From the cell containing the given text, extract its center point as [X, Y] coordinate. 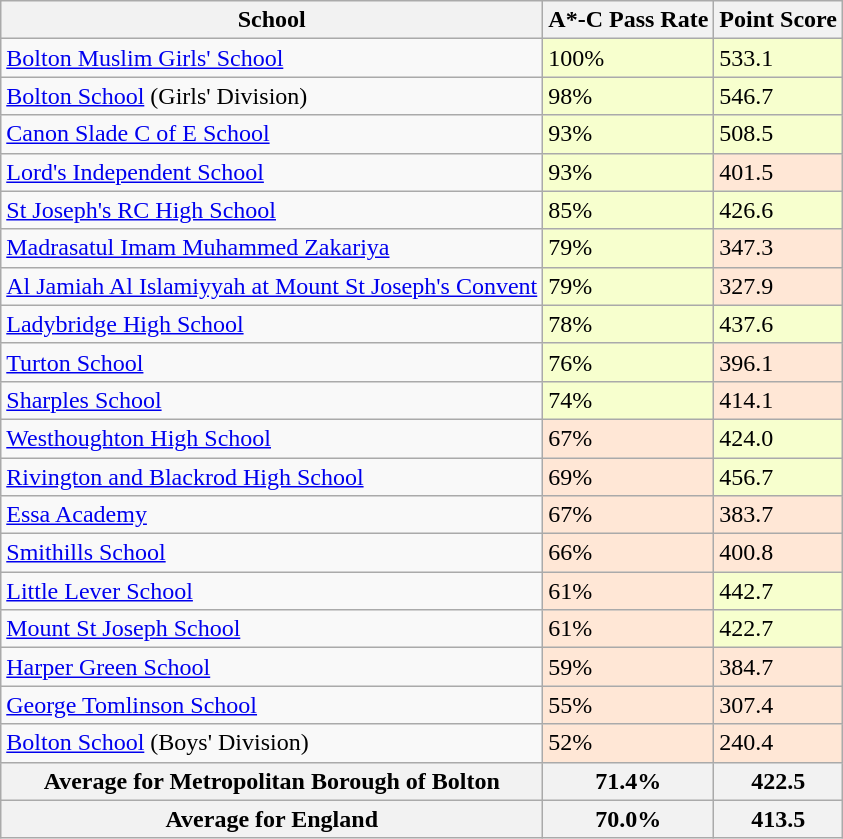
Bolton Muslim Girls' School [272, 58]
98% [628, 96]
347.3 [778, 248]
400.8 [778, 553]
327.9 [778, 286]
508.5 [778, 134]
George Tomlinson School [272, 705]
78% [628, 324]
456.7 [778, 477]
240.4 [778, 743]
A*-C Pass Rate [628, 20]
Mount St Joseph School [272, 629]
Bolton School (Boys' Division) [272, 743]
401.5 [778, 172]
70.0% [628, 819]
413.5 [778, 819]
Bolton School (Girls' Division) [272, 96]
Harper Green School [272, 667]
396.1 [778, 362]
55% [628, 705]
437.6 [778, 324]
422.5 [778, 781]
St Joseph's RC High School [272, 210]
Essa Academy [272, 515]
Canon Slade C of E School [272, 134]
Ladybridge High School [272, 324]
Turton School [272, 362]
52% [628, 743]
100% [628, 58]
Rivington and Blackrod High School [272, 477]
384.7 [778, 667]
Lord's Independent School [272, 172]
422.7 [778, 629]
Westhoughton High School [272, 438]
71.4% [628, 781]
Sharples School [272, 400]
426.6 [778, 210]
85% [628, 210]
307.4 [778, 705]
Point Score [778, 20]
Average for Metropolitan Borough of Bolton [272, 781]
383.7 [778, 515]
66% [628, 553]
Smithills School [272, 553]
Average for England [272, 819]
School [272, 20]
74% [628, 400]
533.1 [778, 58]
Madrasatul Imam Muhammed Zakariya [272, 248]
546.7 [778, 96]
Little Lever School [272, 591]
424.0 [778, 438]
76% [628, 362]
59% [628, 667]
414.1 [778, 400]
Al Jamiah Al Islamiyyah at Mount St Joseph's Convent [272, 286]
442.7 [778, 591]
69% [628, 477]
